Pinpoint the cell where the given text exists, returning its [X, Y] midpoint coordinate. 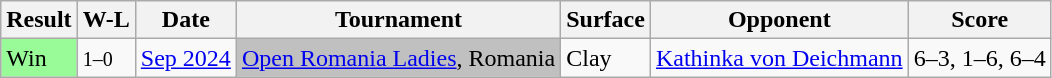
Date [186, 20]
Win [39, 58]
Sep 2024 [186, 58]
Score [980, 20]
Opponent [779, 20]
Surface [606, 20]
Clay [606, 58]
6–3, 1–6, 6–4 [980, 58]
Result [39, 20]
W-L [106, 20]
Tournament [398, 20]
1–0 [106, 58]
Open Romania Ladies, Romania [398, 58]
Kathinka von Deichmann [779, 58]
